Return [X, Y] of the center of cell containing provided text 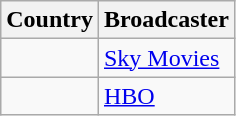
Country [50, 20]
Sky Movies [166, 58]
HBO [166, 96]
Broadcaster [166, 20]
